For the text-containing cell, return its midpoint in (X, Y) coordinate format. 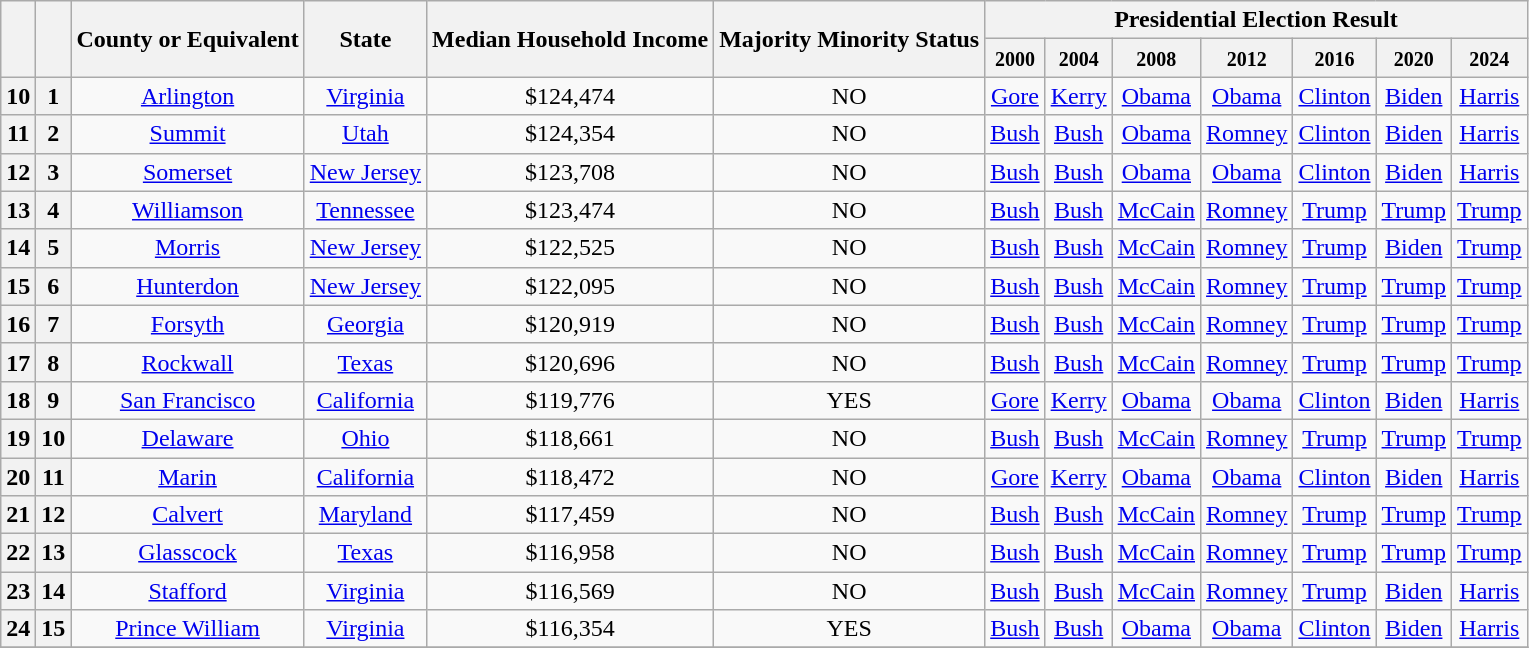
2 (54, 134)
2020 (1414, 58)
Delaware (188, 438)
Marin (188, 477)
$119,776 (570, 400)
16 (18, 324)
State (365, 39)
5 (54, 248)
Ohio (365, 438)
$123,474 (570, 210)
2004 (1078, 58)
$124,354 (570, 134)
Summit (188, 134)
4 (54, 210)
24 (18, 629)
Somerset (188, 172)
Presidential Election Result (1256, 20)
$120,696 (570, 362)
23 (18, 591)
Rockwall (188, 362)
Forsyth (188, 324)
7 (54, 324)
19 (18, 438)
Maryland (365, 515)
Majority Minority Status (850, 39)
Calvert (188, 515)
2008 (1156, 58)
Hunterdon (188, 286)
Prince William (188, 629)
Morris (188, 248)
Median Household Income (570, 39)
Georgia (365, 324)
Glasscock (188, 553)
$116,354 (570, 629)
$122,525 (570, 248)
County or Equivalent (188, 39)
$122,095 (570, 286)
2000 (1015, 58)
$118,472 (570, 477)
9 (54, 400)
6 (54, 286)
Utah (365, 134)
21 (18, 515)
20 (18, 477)
$116,958 (570, 553)
17 (18, 362)
$118,661 (570, 438)
1 (54, 96)
Stafford (188, 591)
$116,569 (570, 591)
Arlington (188, 96)
$117,459 (570, 515)
Williamson (188, 210)
2024 (1490, 58)
8 (54, 362)
2012 (1247, 58)
Tennessee (365, 210)
San Francisco (188, 400)
18 (18, 400)
$123,708 (570, 172)
2016 (1334, 58)
22 (18, 553)
$124,474 (570, 96)
$120,919 (570, 324)
3 (54, 172)
